Locate the cell with the specified text and output its [x, y] center coordinate. 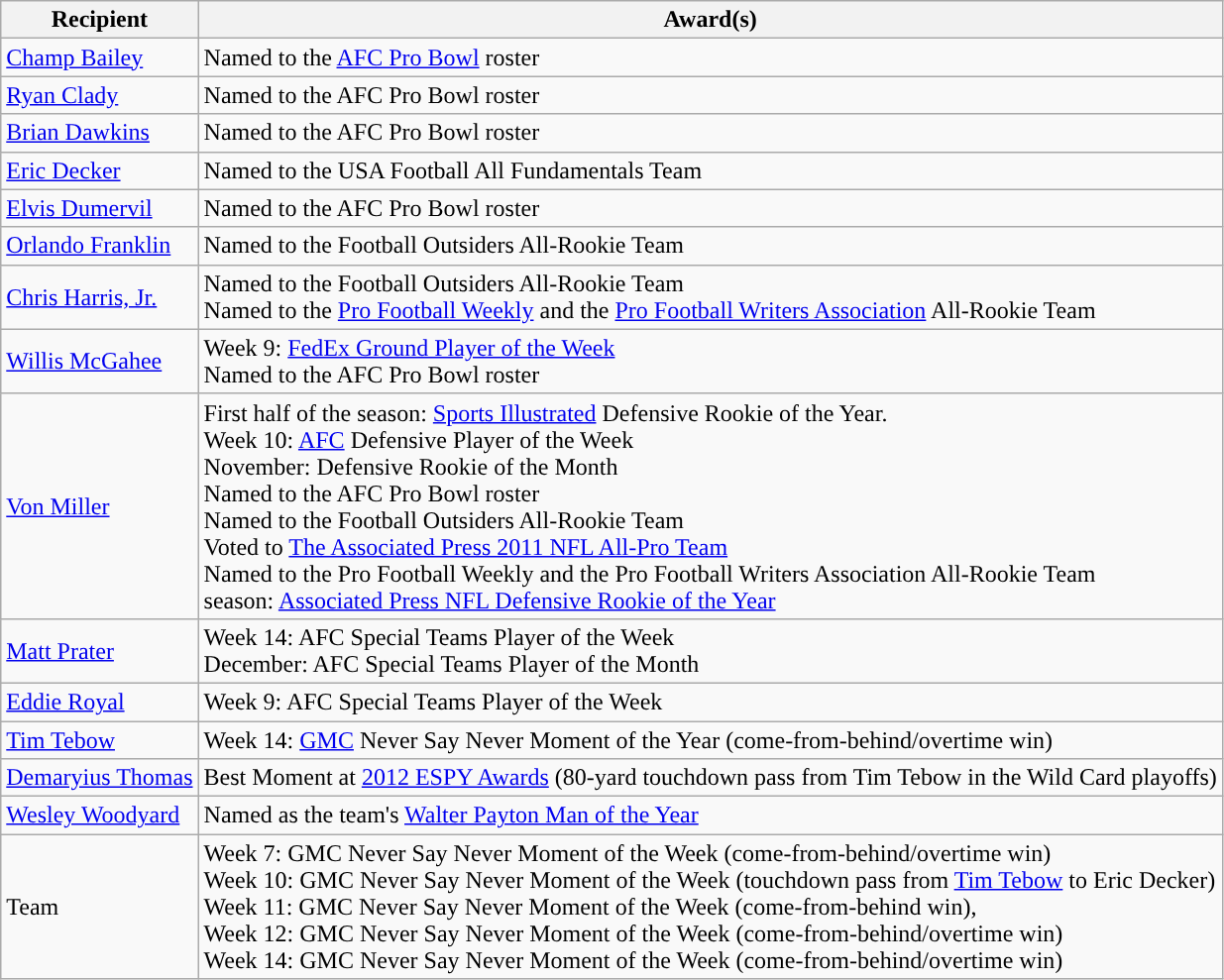
Named as the team's Walter Payton Man of the Year [710, 816]
Team [99, 907]
Champ Bailey [99, 57]
Tim Tebow [99, 740]
Best Moment at 2012 ESPY Awards (80-yard touchdown pass from Tim Tebow in the Wild Card playoffs) [710, 778]
Brian Dawkins [99, 133]
Eric Decker [99, 170]
Week 14: AFC Special Teams Player of the WeekDecember: AFC Special Teams Player of the Month [710, 650]
Ryan Clady [99, 95]
Named to the USA Football All Fundamentals Team [710, 170]
Chris Harris, Jr. [99, 297]
Wesley Woodyard [99, 816]
Recipient [99, 20]
Named to the Football Outsiders All-Rookie Team [710, 246]
Von Miller [99, 505]
Willis McGahee [99, 361]
Week 9: FedEx Ground Player of the WeekNamed to the AFC Pro Bowl roster [710, 361]
Named to the Football Outsiders All-Rookie TeamNamed to the Pro Football Weekly and the Pro Football Writers Association All-Rookie Team [710, 297]
Eddie Royal [99, 702]
Matt Prater [99, 650]
Elvis Dumervil [99, 208]
Orlando Franklin [99, 246]
Week 9: AFC Special Teams Player of the Week [710, 702]
Week 14: GMC Never Say Never Moment of the Year (come-from-behind/overtime win) [710, 740]
Demaryius Thomas [99, 778]
Award(s) [710, 20]
